For the text-containing cell, return its midpoint in [x, y] coordinate format. 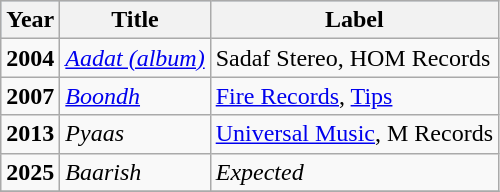
Expected [354, 172]
Title [135, 20]
Fire Records, Tips [354, 96]
Universal Music, M Records [354, 134]
Sadaf Stereo, HOM Records [354, 58]
Aadat (album) [135, 58]
2025 [30, 172]
Year [30, 20]
Label [354, 20]
2013 [30, 134]
Pyaas [135, 134]
2004 [30, 58]
Boondh [135, 96]
2007 [30, 96]
Baarish [135, 172]
